Capture the cell that displays the provided text and extract its (x, y) central coordinate. 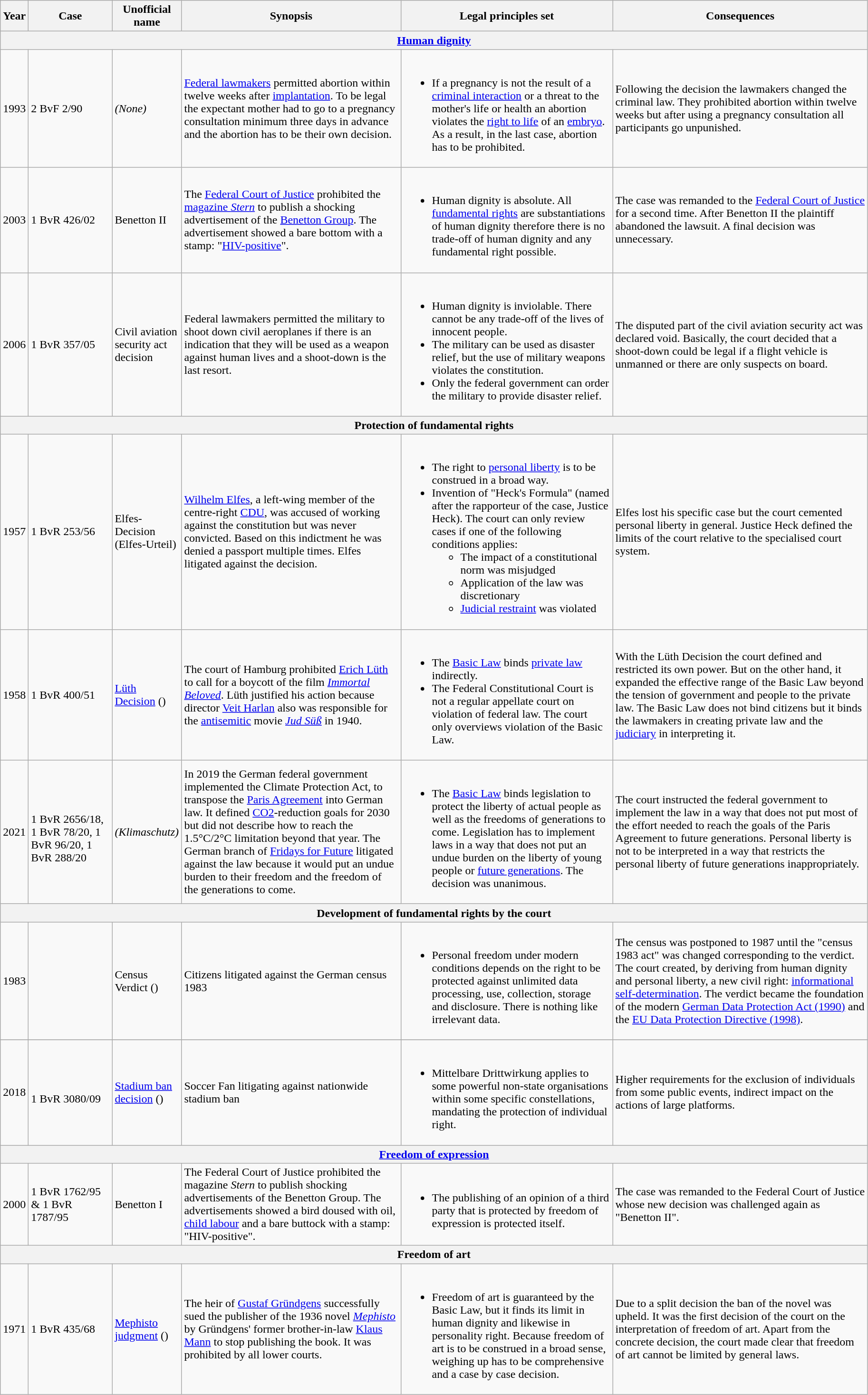
1993 (14, 108)
1 BvR 426/02 (70, 220)
Citizens litigated against the German census 1983 (291, 981)
1 BvR 2656/18, 1 BvR 78/20, 1 BvR 96/20, 1 BvR 288/20 (70, 832)
Case (70, 16)
1983 (14, 981)
Civil aviation security act decision (147, 344)
Benetton I (147, 1204)
1 BvR 400/51 (70, 694)
Freedom of expression (434, 1154)
Synopsis (291, 16)
(Klimaschutz) (147, 832)
Soccer Fan litigating against nationwide stadium ban (291, 1092)
Lüth Decision () (147, 694)
1 BvR 357/05 (70, 344)
Human dignity (434, 40)
2006 (14, 344)
1971 (14, 1329)
Mephisto judgment () (147, 1329)
(None) (147, 108)
Unofficial name (147, 16)
1 BvR 3080/09 (70, 1092)
1957 (14, 532)
2018 (14, 1092)
Higher requirements for the exclusion of individuals from some public events, indirect impact on the actions of large platforms. (740, 1092)
Protection of fundamental rights (434, 425)
2003 (14, 220)
Freedom of art (434, 1255)
2021 (14, 832)
Consequences (740, 16)
Census Verdict () (147, 981)
Stadium ban decision () (147, 1092)
2 BvF 2/90 (70, 108)
1958 (14, 694)
2000 (14, 1204)
Elfes-Decision (Elfes-Urteil) (147, 532)
Benetton II (147, 220)
Legal principles set (507, 16)
The publishing of an opinion of a third party that is protected by freedom of expression is protected itself. (507, 1204)
1 BvR 253/56 (70, 532)
Development of fundamental rights by the court (434, 913)
1 BvR 1762/95 & 1 BvR 1787/95 (70, 1204)
1 BvR 435/68 (70, 1329)
Year (14, 16)
The case was remanded to the Federal Court of Justice whose new decision was challenged again as "Benetton II". (740, 1204)
